Pinpoint the cell where the given text exists, returning its [X, Y] midpoint coordinate. 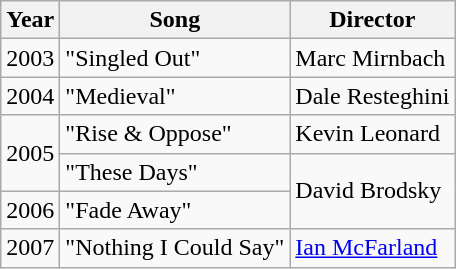
Song [175, 20]
"Rise & Oppose" [175, 134]
Year [30, 20]
Marc Mirnbach [372, 58]
"Singled Out" [175, 58]
Director [372, 20]
2006 [30, 210]
Dale Resteghini [372, 96]
2005 [30, 153]
"These Days" [175, 172]
Kevin Leonard [372, 134]
2007 [30, 248]
David Brodsky [372, 191]
"Medieval" [175, 96]
"Fade Away" [175, 210]
Ian McFarland [372, 248]
"Nothing I Could Say" [175, 248]
2003 [30, 58]
2004 [30, 96]
